Determine the (x, y) coordinate at the center of the cell enclosing the given text.  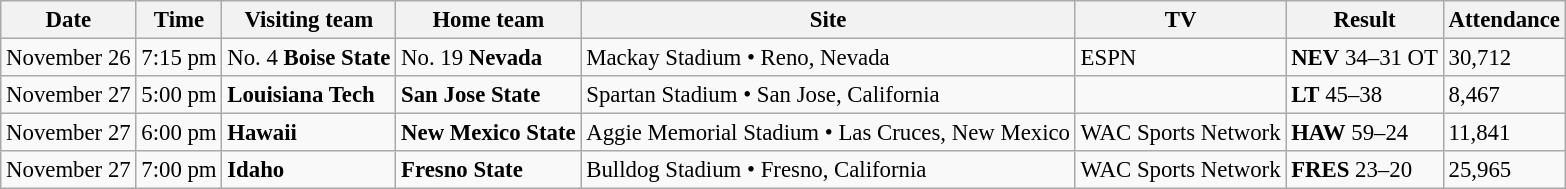
HAW 59–24 (1364, 133)
Site (828, 20)
Bulldog Stadium • Fresno, California (828, 170)
No. 4 Boise State (309, 58)
Spartan Stadium • San Jose, California (828, 95)
Hawaii (309, 133)
Fresno State (488, 170)
11,841 (1504, 133)
Date (68, 20)
FRES 23–20 (1364, 170)
30,712 (1504, 58)
San Jose State (488, 95)
5:00 pm (179, 95)
TV (1180, 20)
Result (1364, 20)
No. 19 Nevada (488, 58)
Idaho (309, 170)
7:15 pm (179, 58)
Mackay Stadium • Reno, Nevada (828, 58)
Louisiana Tech (309, 95)
25,965 (1504, 170)
ESPN (1180, 58)
Aggie Memorial Stadium • Las Cruces, New Mexico (828, 133)
New Mexico State (488, 133)
LT 45–38 (1364, 95)
NEV 34–31 OT (1364, 58)
Visiting team (309, 20)
7:00 pm (179, 170)
Attendance (1504, 20)
Home team (488, 20)
6:00 pm (179, 133)
Time (179, 20)
November 26 (68, 58)
8,467 (1504, 95)
